Find where the given text appears and provide that cell's center as (x, y) coordinate. 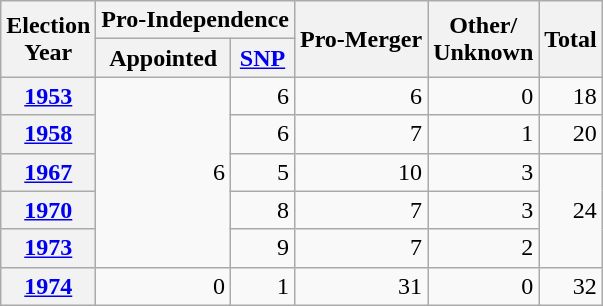
1953 (48, 96)
18 (571, 96)
24 (571, 210)
9 (263, 248)
Total (571, 39)
1970 (48, 210)
2 (484, 248)
32 (571, 286)
8 (263, 210)
Appointed (164, 58)
10 (360, 172)
1967 (48, 172)
31 (360, 286)
SNP (263, 58)
Pro-Merger (360, 39)
20 (571, 134)
1973 (48, 248)
5 (263, 172)
1958 (48, 134)
ElectionYear (48, 39)
Pro-Independence (196, 20)
Other/Unknown (484, 39)
1974 (48, 286)
